Extract the (x, y) coordinate from the center of the cell holding the provided text.  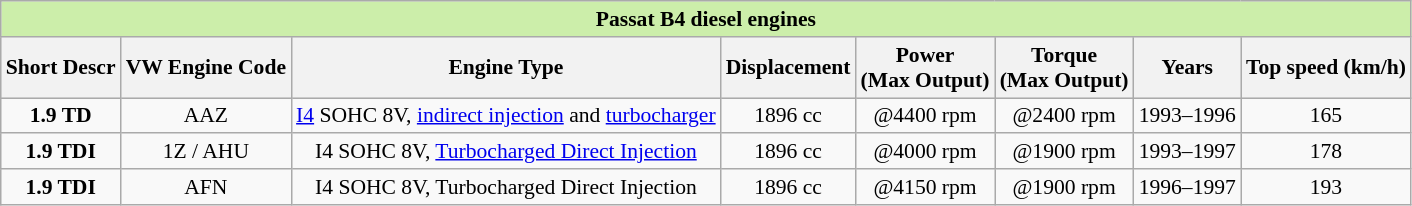
1993–1997 (1188, 152)
@4150 rpm (926, 187)
178 (1326, 152)
VW Engine Code (206, 68)
Displacement (788, 68)
Torque (Max Output) (1064, 68)
AFN (206, 187)
165 (1326, 116)
Years (1188, 68)
@4400 rpm (926, 116)
Top speed (km/h) (1326, 68)
1Z / AHU (206, 152)
1993–1996 (1188, 116)
Power (Max Output) (926, 68)
AAZ (206, 116)
I4 SOHC 8V, indirect injection and turbocharger (506, 116)
1.9 TD (61, 116)
Short Descr (61, 68)
Passat B4 diesel engines (706, 19)
@4000 rpm (926, 152)
193 (1326, 187)
1996–1997 (1188, 187)
Engine Type (506, 68)
@2400 rpm (1064, 116)
